Scan for the cell matching the given text and deliver its (x, y) coordinate at center. 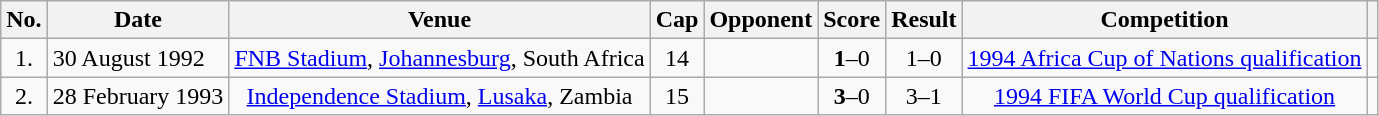
FNB Stadium, Johannesburg, South Africa (440, 58)
3–1 (924, 96)
3–0 (852, 96)
Venue (440, 20)
Score (852, 20)
30 August 1992 (138, 58)
Opponent (761, 20)
1. (24, 58)
15 (677, 96)
28 February 1993 (138, 96)
Competition (1164, 20)
Result (924, 20)
14 (677, 58)
1994 Africa Cup of Nations qualification (1164, 58)
Cap (677, 20)
Independence Stadium, Lusaka, Zambia (440, 96)
2. (24, 96)
No. (24, 20)
Date (138, 20)
1994 FIFA World Cup qualification (1164, 96)
